Output the (x, y) coordinate of the center of the cell containing the given text.  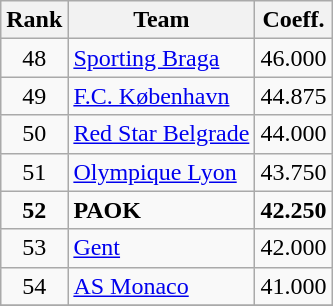
49 (34, 96)
42.250 (294, 210)
Red Star Belgrade (162, 134)
F.C. København (162, 96)
52 (34, 210)
42.000 (294, 248)
Gent (162, 248)
54 (34, 286)
46.000 (294, 58)
50 (34, 134)
Coeff. (294, 20)
Olympique Lyon (162, 172)
Sporting Braga (162, 58)
44.875 (294, 96)
44.000 (294, 134)
AS Monaco (162, 286)
53 (34, 248)
Rank (34, 20)
51 (34, 172)
PAOK (162, 210)
43.750 (294, 172)
41.000 (294, 286)
Team (162, 20)
48 (34, 58)
